Output the [x, y] coordinate of the center of the cell containing the given text.  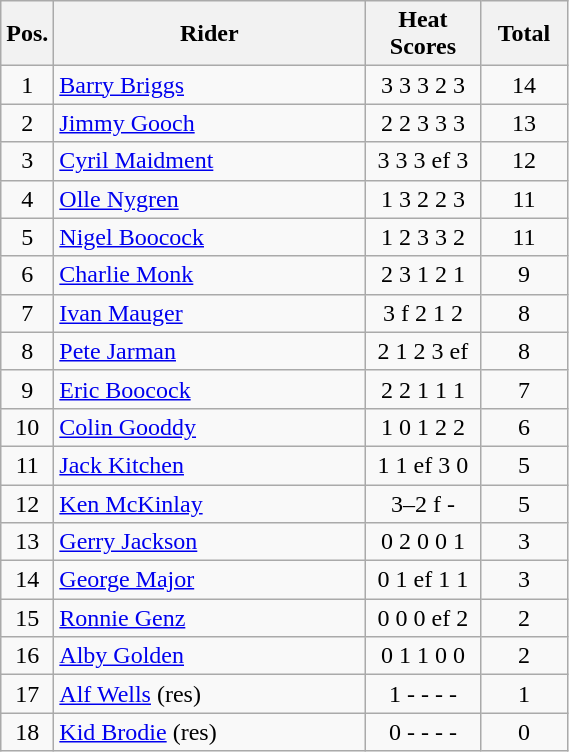
4 [28, 199]
Barry Briggs [210, 85]
15 [28, 618]
3 f 2 1 2 [423, 313]
Jack Kitchen [210, 465]
Charlie Monk [210, 275]
0 - - - - [423, 732]
0 1 ef 1 1 [423, 580]
3 3 3 2 3 [423, 85]
0 1 1 0 0 [423, 656]
Pete Jarman [210, 351]
18 [28, 732]
1 3 2 2 3 [423, 199]
Ronnie Genz [210, 618]
2 2 3 3 3 [423, 123]
Pos. [28, 34]
10 [28, 427]
Nigel Boocock [210, 237]
Ivan Mauger [210, 313]
1 - - - - [423, 694]
Eric Boocock [210, 389]
2 2 1 1 1 [423, 389]
2 3 1 2 1 [423, 275]
Cyril Maidment [210, 161]
16 [28, 656]
1 2 3 3 2 [423, 237]
3 3 3 ef 3 [423, 161]
Total [524, 34]
Olle Nygren [210, 199]
Colin Gooddy [210, 427]
3–2 f - [423, 503]
Gerry Jackson [210, 542]
1 1 ef 3 0 [423, 465]
Ken McKinlay [210, 503]
2 1 2 3 ef [423, 351]
1 0 1 2 2 [423, 427]
Alf Wells (res) [210, 694]
Jimmy Gooch [210, 123]
Alby Golden [210, 656]
Heat Scores [423, 34]
Kid Brodie (res) [210, 732]
Rider [210, 34]
17 [28, 694]
0 2 0 0 1 [423, 542]
0 [524, 732]
George Major [210, 580]
0 0 0 ef 2 [423, 618]
